Locate the cell with the specified text and output its [x, y] center coordinate. 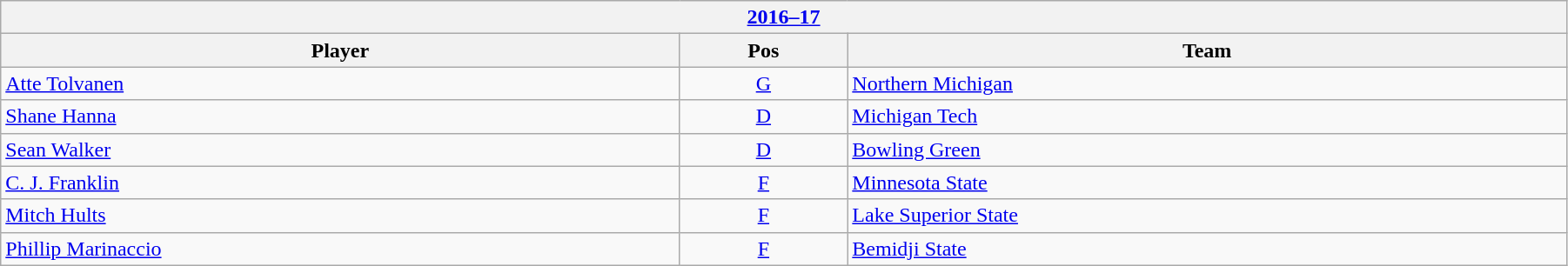
Player [340, 50]
Sean Walker [340, 150]
G [764, 83]
Lake Superior State [1208, 216]
Northern Michigan [1208, 83]
C. J. Franklin [340, 183]
Mitch Hults [340, 216]
Minnesota State [1208, 183]
2016–17 [784, 17]
Bemidji State [1208, 249]
Atte Tolvanen [340, 83]
Shane Hanna [340, 116]
Michigan Tech [1208, 116]
Pos [764, 50]
Phillip Marinaccio [340, 249]
Team [1208, 50]
Bowling Green [1208, 150]
